Return (X, Y) of the center of cell containing provided text 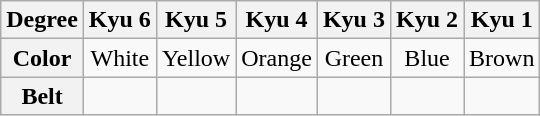
Brown (502, 58)
Kyu 4 (277, 20)
Kyu 6 (120, 20)
Color (42, 58)
Green (354, 58)
Kyu 1 (502, 20)
White (120, 58)
Kyu 3 (354, 20)
Belt (42, 96)
Yellow (196, 58)
Kyu 5 (196, 20)
Orange (277, 58)
Kyu 2 (426, 20)
Degree (42, 20)
Blue (426, 58)
